Search for the cell housing the specified text and yield its (x, y) center coordinate. 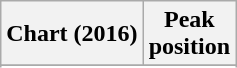
Peak position (189, 34)
Chart (2016) (72, 34)
